Provide the (x, y) coordinate of the cell's center where the given text is located.  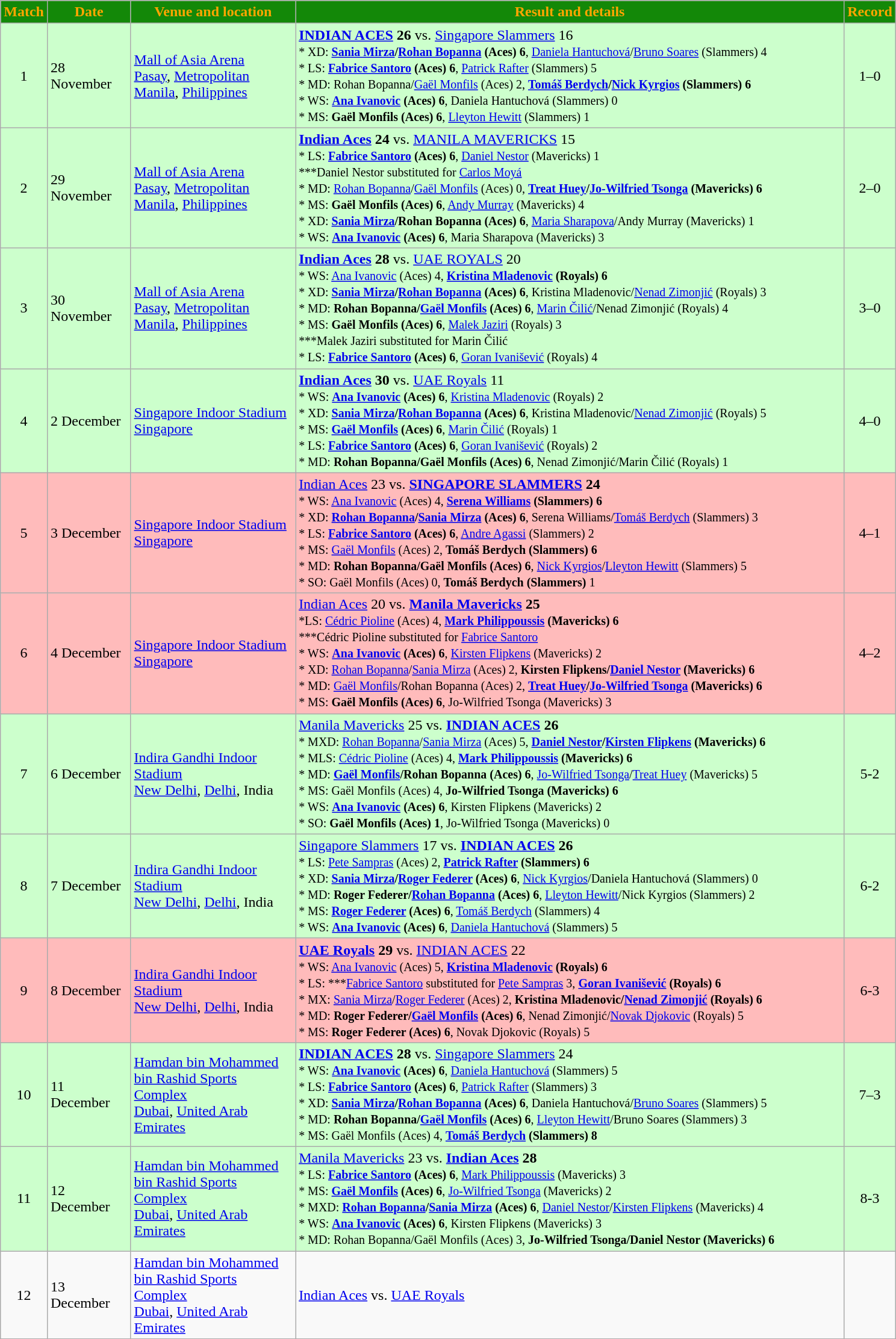
11 (24, 1198)
9 (24, 990)
3 (24, 308)
7 December (89, 886)
4–2 (870, 653)
10 (24, 1095)
7–3 (870, 1095)
Result and details (570, 12)
7 (24, 774)
13 December (89, 1295)
3–0 (870, 308)
8 December (89, 990)
6 December (89, 774)
Date (89, 12)
28 November (89, 76)
3 December (89, 533)
11 December (89, 1095)
Indian Aces vs. UAE Royals (570, 1295)
Venue and location (213, 12)
4–0 (870, 420)
5-2 (870, 774)
12 (24, 1295)
1 (24, 76)
Match (24, 12)
6 (24, 653)
6-2 (870, 886)
4 December (89, 653)
29 November (89, 188)
1–0 (870, 76)
Record (870, 12)
8 (24, 886)
12 December (89, 1198)
2 (24, 188)
8-3 (870, 1198)
4 (24, 420)
4–1 (870, 533)
2 December (89, 420)
30 November (89, 308)
6-3 (870, 990)
5 (24, 533)
2–0 (870, 188)
